Search for the cell housing the specified text and yield its [x, y] center coordinate. 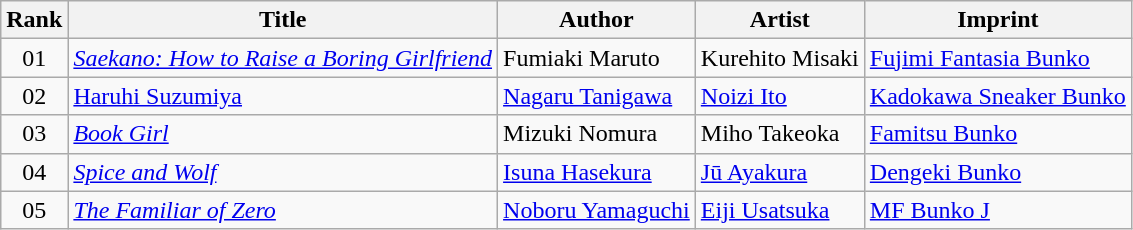
03 [34, 134]
Kadokawa Sneaker Bunko [998, 96]
Miho Takeoka [780, 134]
01 [34, 58]
Fujimi Fantasia Bunko [998, 58]
Dengeki Bunko [998, 172]
Mizuki Nomura [597, 134]
Spice and Wolf [283, 172]
Kurehito Misaki [780, 58]
Famitsu Bunko [998, 134]
Jū Ayakura [780, 172]
Book Girl [283, 134]
Noizi Ito [780, 96]
Haruhi Suzumiya [283, 96]
Author [597, 20]
04 [34, 172]
Title [283, 20]
02 [34, 96]
Isuna Hasekura [597, 172]
Noboru Yamaguchi [597, 210]
Rank [34, 20]
05 [34, 210]
Imprint [998, 20]
The Familiar of Zero [283, 210]
Eiji Usatsuka [780, 210]
Fumiaki Maruto [597, 58]
Nagaru Tanigawa [597, 96]
Artist [780, 20]
MF Bunko J [998, 210]
Saekano: How to Raise a Boring Girlfriend [283, 58]
